Return the (x, y) coordinate for the center point of the cell that contains the specified text.  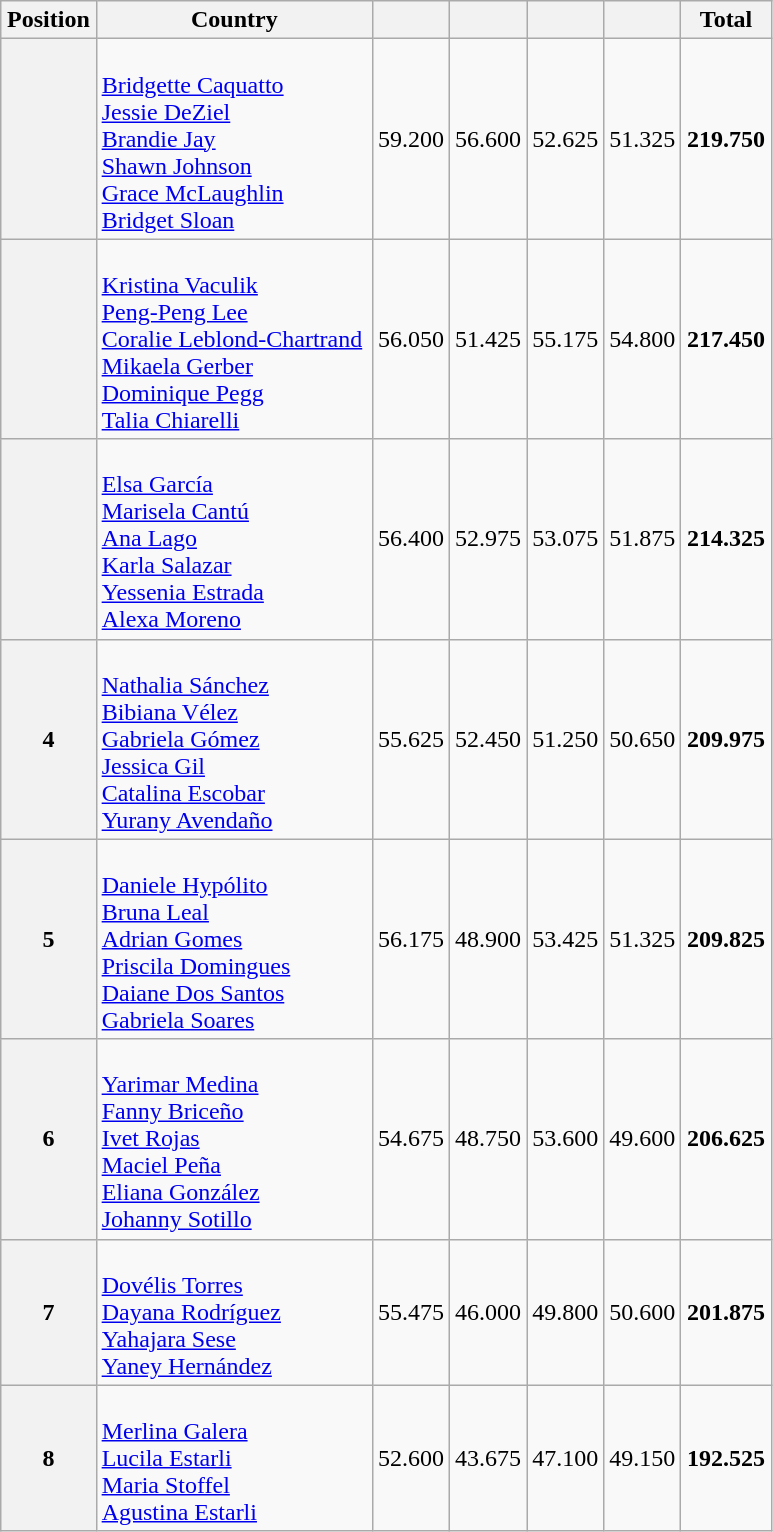
53.075 (566, 539)
46.000 (488, 1312)
55.625 (410, 739)
214.325 (726, 539)
201.875 (726, 1312)
52.975 (488, 539)
56.600 (488, 139)
Nathalia SánchezBibiana VélezGabriela GómezJessica GilCatalina EscobarYurany Avendaño (234, 739)
4 (48, 739)
Kristina VaculikPeng-Peng LeeCoralie Leblond-ChartrandMikaela GerberDominique PeggTalia Chiarelli (234, 339)
52.450 (488, 739)
Position (48, 20)
Country (234, 20)
51.250 (566, 739)
Total (726, 20)
5 (48, 939)
6 (48, 1139)
48.900 (488, 939)
7 (48, 1312)
43.675 (488, 1458)
50.600 (642, 1312)
47.100 (566, 1458)
49.150 (642, 1458)
55.175 (566, 339)
206.625 (726, 1139)
55.475 (410, 1312)
209.825 (726, 939)
209.975 (726, 739)
Bridgette CaquattoJessie DeZielBrandie JayShawn JohnsonGrace McLaughlinBridget Sloan (234, 139)
56.175 (410, 939)
52.600 (410, 1458)
59.200 (410, 139)
Elsa GarcíaMarisela CantúAna LagoKarla SalazarYessenia EstradaAlexa Moreno (234, 539)
217.450 (726, 339)
53.425 (566, 939)
51.875 (642, 539)
56.400 (410, 539)
Daniele HypólitoBruna LealAdrian GomesPriscila DominguesDaiane Dos SantosGabriela Soares (234, 939)
219.750 (726, 139)
53.600 (566, 1139)
192.525 (726, 1458)
49.800 (566, 1312)
8 (48, 1458)
50.650 (642, 739)
Merlina GaleraLucila EstarliMaria StoffelAgustina Estarli (234, 1458)
Dovélis TorresDayana RodríguezYahajara SeseYaney Hernández (234, 1312)
56.050 (410, 339)
51.425 (488, 339)
52.625 (566, 139)
54.800 (642, 339)
54.675 (410, 1139)
Yarimar MedinaFanny BriceñoIvet RojasMaciel PeñaEliana GonzálezJohanny Sotillo (234, 1139)
49.600 (642, 1139)
48.750 (488, 1139)
